For the text-containing cell, return its midpoint in (x, y) coordinate format. 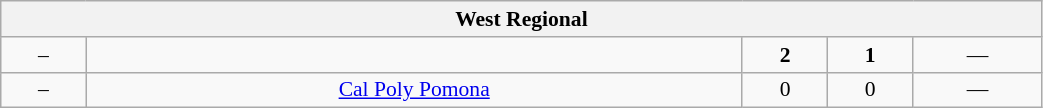
West Regional (522, 19)
1 (870, 55)
Cal Poly Pomona (414, 90)
2 (784, 55)
